Return the [x, y] coordinate for the center point of the cell that contains the specified text.  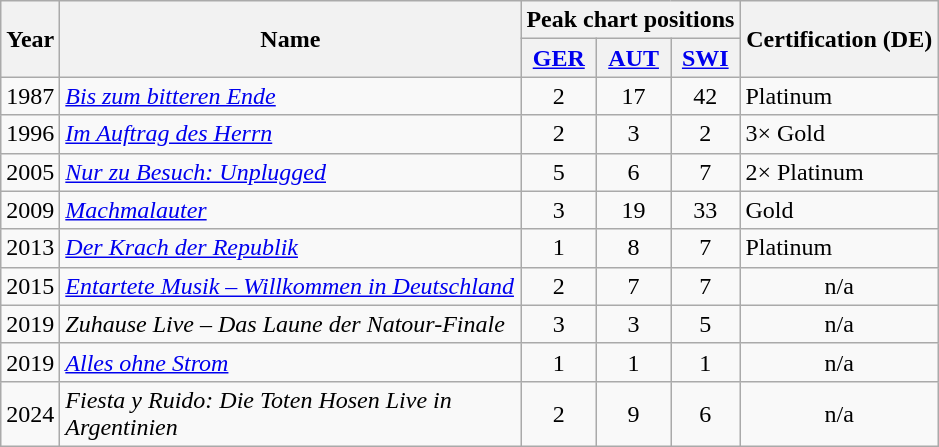
2009 [30, 210]
Machmalauter [290, 210]
2013 [30, 248]
Certification (DE) [840, 39]
Der Krach der Republik [290, 248]
2015 [30, 286]
AUT [634, 58]
42 [706, 96]
9 [634, 414]
SWI [706, 58]
Peak chart positions [630, 20]
Alles ohne Strom [290, 362]
1996 [30, 134]
19 [634, 210]
1987 [30, 96]
Fiesta y Ruido: Die Toten Hosen Live in Argentinien [290, 414]
Gold [840, 210]
2005 [30, 172]
33 [706, 210]
Bis zum bitteren Ende [290, 96]
GER [559, 58]
3× Gold [840, 134]
Im Auftrag des Herrn [290, 134]
Zuhause Live – Das Laune der Natour-Finale [290, 324]
2024 [30, 414]
Entartete Musik – Willkommen in Deutschland [290, 286]
2× Platinum [840, 172]
Name [290, 39]
Year [30, 39]
Nur zu Besuch: Unplugged [290, 172]
17 [634, 96]
8 [634, 248]
